Search for the cell housing the specified text and yield its (X, Y) center coordinate. 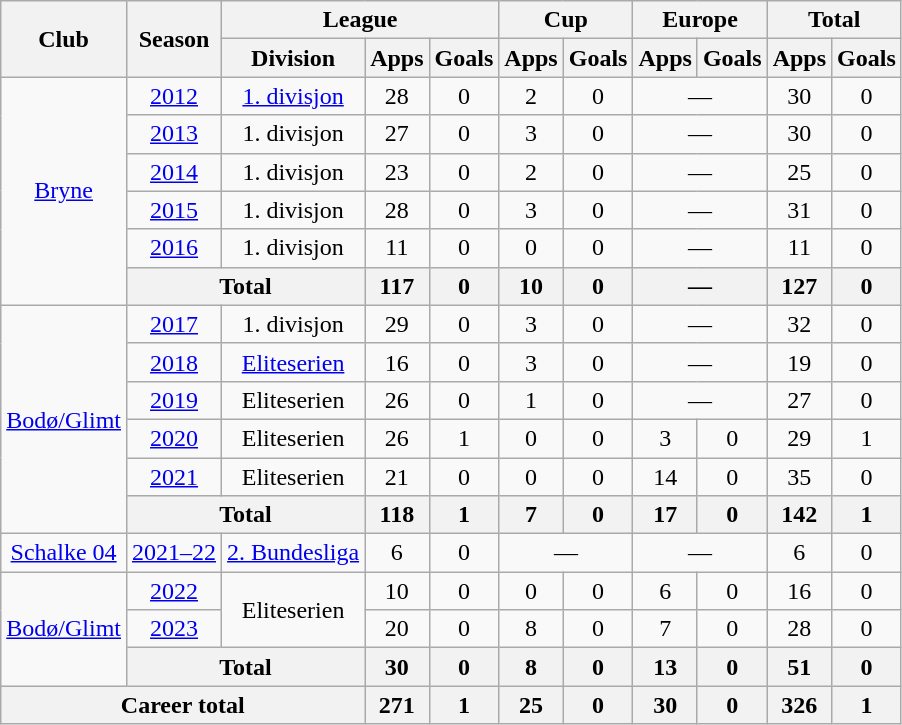
2019 (174, 400)
13 (665, 667)
Career total (183, 705)
17 (665, 515)
2023 (174, 629)
League (360, 20)
2012 (174, 96)
Schalke 04 (64, 553)
23 (397, 172)
51 (799, 667)
117 (397, 286)
2016 (174, 248)
118 (397, 515)
2013 (174, 134)
2015 (174, 210)
2017 (174, 324)
127 (799, 286)
14 (665, 477)
19 (799, 362)
31 (799, 210)
Bryne (64, 191)
20 (397, 629)
271 (397, 705)
Division (294, 58)
Cup (566, 20)
2018 (174, 362)
2022 (174, 591)
Season (174, 39)
Europe (700, 20)
32 (799, 324)
2. Bundesliga (294, 553)
2014 (174, 172)
35 (799, 477)
2021 (174, 477)
Club (64, 39)
142 (799, 515)
2020 (174, 438)
21 (397, 477)
326 (799, 705)
2021–22 (174, 553)
